Extract the (x, y) coordinate from the center of the cell holding the provided text.  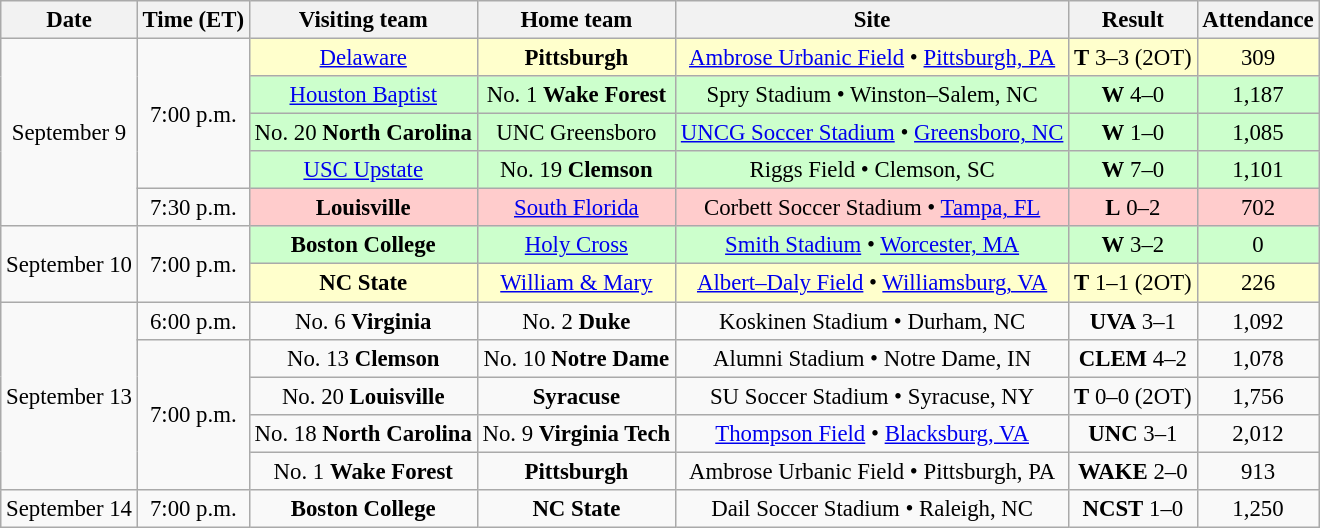
Houston Baptist (363, 95)
Holy Cross (576, 245)
Syracuse (576, 396)
September 14 (69, 509)
Louisville (363, 208)
1,085 (1258, 133)
Spry Stadium • Winston–Salem, NC (872, 95)
WAKE 2–0 (1133, 471)
No. 18 North Carolina (363, 433)
1,101 (1258, 170)
Smith Stadium • Worcester, MA (872, 245)
Visiting team (363, 20)
CLEM 4–2 (1133, 358)
W 3–2 (1133, 245)
226 (1258, 283)
W 7–0 (1133, 170)
No. 9 Virginia Tech (576, 433)
No. 20 Louisville (363, 396)
Riggs Field • Clemson, SC (872, 170)
1,092 (1258, 321)
T 1–1 (2OT) (1133, 283)
UNC Greensboro (576, 133)
No. 10 Notre Dame (576, 358)
UNC 3–1 (1133, 433)
Home team (576, 20)
Thompson Field • Blacksburg, VA (872, 433)
Site (872, 20)
Alumni Stadium • Notre Dame, IN (872, 358)
September 9 (69, 133)
USC Upstate (363, 170)
UVA 3–1 (1133, 321)
NCST 1–0 (1133, 509)
T 0–0 (2OT) (1133, 396)
No. 2 Duke (576, 321)
No. 6 Virginia (363, 321)
Time (ET) (193, 20)
Attendance (1258, 20)
L 0–2 (1133, 208)
September 13 (69, 396)
No. 19 Clemson (576, 170)
0 (1258, 245)
Result (1133, 20)
Date (69, 20)
William & Mary (576, 283)
702 (1258, 208)
1,078 (1258, 358)
W 4–0 (1133, 95)
Albert–Daly Field • Williamsburg, VA (872, 283)
6:00 p.m. (193, 321)
Corbett Soccer Stadium • Tampa, FL (872, 208)
September 10 (69, 264)
No. 20 North Carolina (363, 133)
South Florida (576, 208)
Delaware (363, 58)
Dail Soccer Stadium • Raleigh, NC (872, 509)
W 1–0 (1133, 133)
1,756 (1258, 396)
No. 13 Clemson (363, 358)
SU Soccer Stadium • Syracuse, NY (872, 396)
UNCG Soccer Stadium • Greensboro, NC (872, 133)
2,012 (1258, 433)
1,250 (1258, 509)
T 3–3 (2OT) (1133, 58)
7:30 p.m. (193, 208)
309 (1258, 58)
913 (1258, 471)
Koskinen Stadium • Durham, NC (872, 321)
1,187 (1258, 95)
